Detect which cell encompasses the target text, then output its (X, Y) center coordinate. 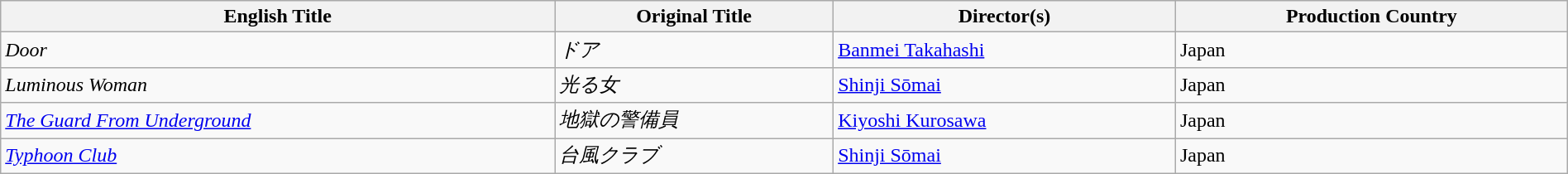
Typhoon Club (278, 156)
地獄の警備員 (695, 121)
Luminous Woman (278, 85)
台風クラブ (695, 156)
Original Title (695, 17)
光る女 (695, 85)
Kiyoshi Kurosawa (1005, 121)
English Title (278, 17)
The Guard From Underground (278, 121)
Door (278, 50)
Banmei Takahashi (1005, 50)
Director(s) (1005, 17)
Production Country (1371, 17)
ドア (695, 50)
